Capture the cell that displays the provided text and extract its (X, Y) central coordinate. 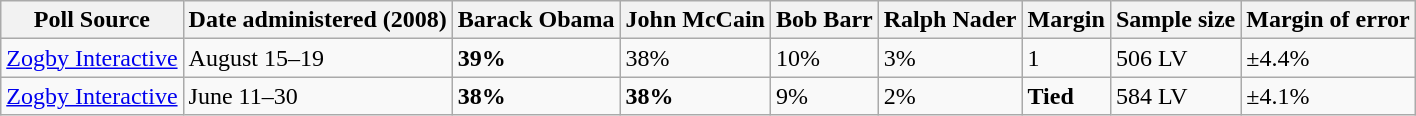
1 (1066, 58)
Margin (1066, 20)
3% (950, 58)
39% (536, 58)
584 LV (1175, 96)
2% (950, 96)
Poll Source (92, 20)
June 11–30 (318, 96)
9% (824, 96)
John McCain (695, 20)
10% (824, 58)
506 LV (1175, 58)
±4.4% (1328, 58)
Date administered (2008) (318, 20)
Bob Barr (824, 20)
±4.1% (1328, 96)
Sample size (1175, 20)
August 15–19 (318, 58)
Margin of error (1328, 20)
Tied (1066, 96)
Ralph Nader (950, 20)
Barack Obama (536, 20)
